Return (X, Y) of the center of cell containing provided text 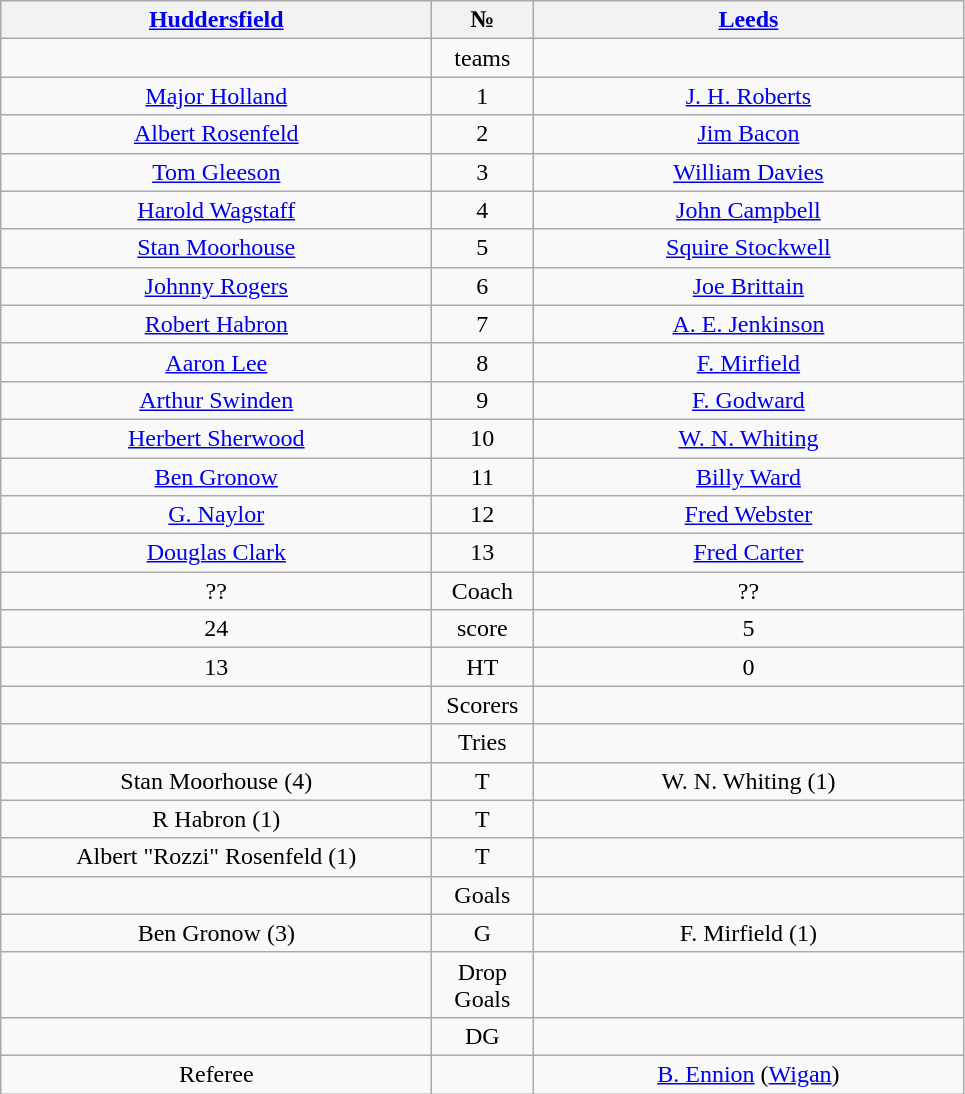
W. N. Whiting (748, 438)
Scorers (482, 705)
Leeds (748, 20)
HT (482, 667)
Fred Webster (748, 515)
teams (482, 58)
Tom Gleeson (216, 172)
Referee (216, 1074)
0 (748, 667)
3 (482, 172)
Goals (482, 895)
Stan Moorhouse (4) (216, 781)
Coach (482, 591)
DG (482, 1036)
Albert Rosenfeld (216, 134)
Harold Wagstaff (216, 210)
Douglas Clark (216, 553)
Joe Brittain (748, 286)
Ben Gronow (216, 477)
Huddersfield (216, 20)
Squire Stockwell (748, 248)
Jim Bacon (748, 134)
Billy Ward (748, 477)
Stan Moorhouse (216, 248)
Fred Carter (748, 553)
4 (482, 210)
№ (482, 20)
11 (482, 477)
W. N. Whiting (1) (748, 781)
G. Naylor (216, 515)
Major Holland (216, 96)
R Habron (1) (216, 819)
Ben Gronow (3) (216, 933)
9 (482, 400)
Drop Goals (482, 984)
A. E. Jenkinson (748, 324)
Robert Habron (216, 324)
G (482, 933)
10 (482, 438)
Albert "Rozzi" Rosenfeld (1) (216, 857)
score (482, 629)
1 (482, 96)
7 (482, 324)
6 (482, 286)
B. Ennion (Wigan) (748, 1074)
Herbert Sherwood (216, 438)
8 (482, 362)
Arthur Swinden (216, 400)
F. Mirfield (1) (748, 933)
F. Mirfield (748, 362)
William Davies (748, 172)
2 (482, 134)
J. H. Roberts (748, 96)
F. Godward (748, 400)
Johnny Rogers (216, 286)
John Campbell (748, 210)
Aaron Lee (216, 362)
12 (482, 515)
Tries (482, 743)
24 (216, 629)
